Search for the cell housing the specified text and yield its (x, y) center coordinate. 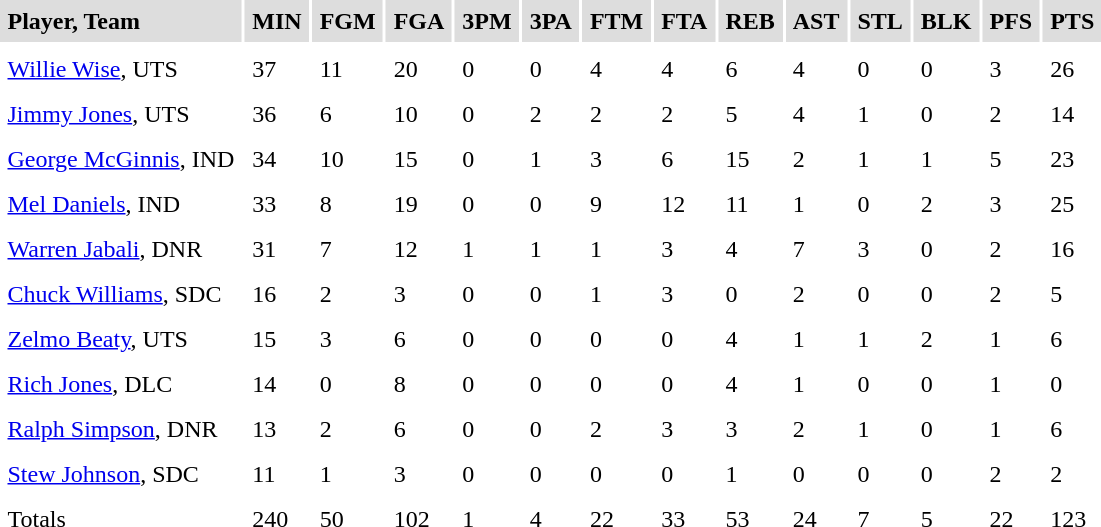
3PM (487, 21)
FGM (348, 21)
Warren Jabali, DNR (121, 249)
MIN (277, 21)
Rich Jones, DLC (121, 384)
BLK (946, 21)
REB (750, 21)
STL (880, 21)
Ralph Simpson, DNR (121, 429)
PFS (1011, 21)
Stew Johnson, SDC (121, 474)
3PA (550, 21)
AST (816, 21)
George McGinnis, IND (121, 159)
16 (277, 294)
FTA (684, 21)
31 (277, 249)
20 (419, 69)
37 (277, 69)
34 (277, 159)
Mel Daniels, IND (121, 204)
Player, Team (121, 21)
9 (616, 204)
36 (277, 114)
13 (277, 429)
FTM (616, 21)
Willie Wise, UTS (121, 69)
19 (419, 204)
FGA (419, 21)
Zelmo Beaty, UTS (121, 339)
Jimmy Jones, UTS (121, 114)
33 (277, 204)
Chuck Williams, SDC (121, 294)
14 (277, 384)
